Return the [X, Y] coordinate for the center point of the cell that contains the specified text.  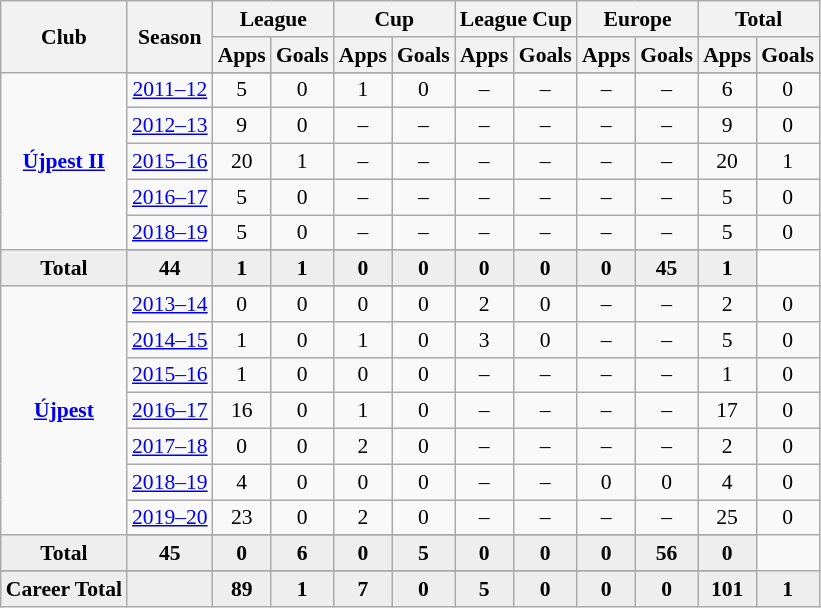
3 [484, 340]
Season [170, 36]
7 [363, 589]
Újpest II [64, 161]
89 [242, 589]
2013–14 [170, 304]
League Cup [516, 19]
23 [242, 518]
17 [727, 411]
56 [666, 554]
2014–15 [170, 340]
2019–20 [170, 518]
16 [242, 411]
44 [170, 269]
Career Total [64, 589]
101 [727, 589]
Club [64, 36]
Újpest [64, 410]
2017–18 [170, 447]
Cup [394, 19]
Europe [638, 19]
2012–13 [170, 126]
2011–12 [170, 90]
League [274, 19]
25 [727, 518]
